Find where the given text appears and provide that cell's center as [x, y] coordinate. 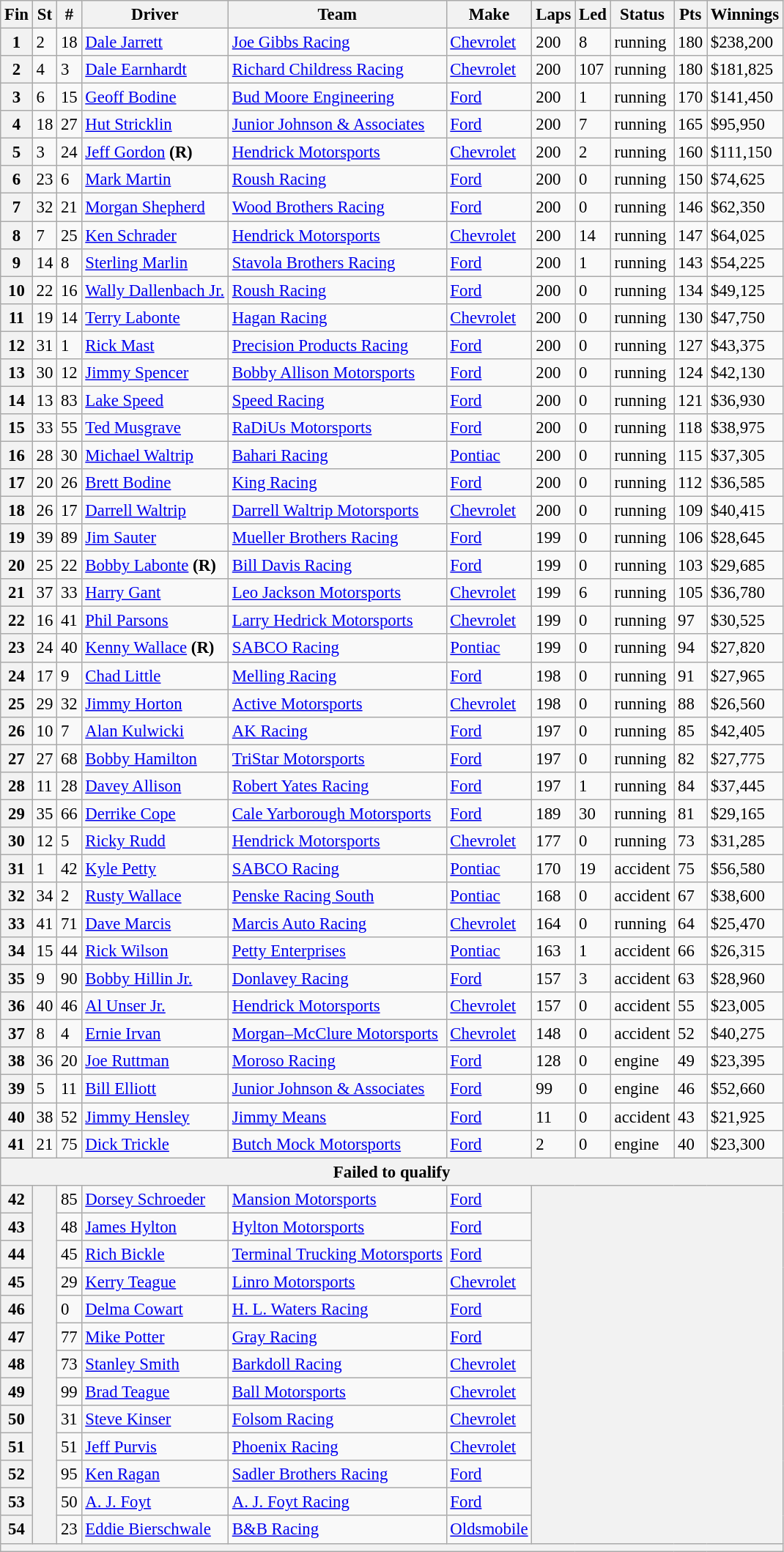
112 [690, 483]
$42,130 [745, 373]
$31,285 [745, 841]
Jeff Gordon (R) [155, 152]
Failed to qualify [392, 1172]
77 [69, 1337]
Leo Jackson Motorsports [337, 593]
Linro Motorsports [337, 1282]
107 [593, 70]
Derrike Cope [155, 813]
Petty Enterprises [337, 951]
Barkdoll Racing [337, 1364]
Mansion Motorsports [337, 1199]
168 [554, 896]
Mark Martin [155, 180]
Richard Childress Racing [337, 70]
143 [690, 262]
$21,925 [745, 1117]
67 [690, 896]
95 [69, 1474]
Rusty Wallace [155, 896]
Bill Davis Racing [337, 566]
Delma Cowart [155, 1309]
71 [69, 924]
124 [690, 373]
105 [690, 593]
Morgan–McClure Motorsports [337, 1034]
Speed Racing [337, 400]
Robert Yates Racing [337, 786]
Folsom Racing [337, 1419]
Active Motorsports [337, 703]
$27,820 [745, 648]
118 [690, 428]
$26,560 [745, 703]
Dale Earnhardt [155, 70]
177 [554, 841]
H. L. Waters Racing [337, 1309]
Ricky Rudd [155, 841]
$37,305 [745, 455]
A. J. Foyt Racing [337, 1502]
Phil Parsons [155, 621]
Bobby Hillin Jr. [155, 979]
Fin [17, 15]
King Racing [337, 483]
Kenny Wallace (R) [155, 648]
Bobby Hamilton [155, 758]
Lake Speed [155, 400]
$42,405 [745, 731]
Jeff Purvis [155, 1447]
Jimmy Horton [155, 703]
Laps [554, 15]
Winnings [745, 15]
$40,275 [745, 1034]
$62,350 [745, 207]
Marcis Auto Racing [337, 924]
Darrell Waltrip [155, 511]
TriStar Motorsports [337, 758]
Mueller Brothers Racing [337, 538]
$181,825 [745, 70]
$29,165 [745, 813]
Rich Bickle [155, 1254]
Hagan Racing [337, 317]
128 [554, 1062]
$43,375 [745, 345]
Ted Musgrave [155, 428]
Wood Brothers Racing [337, 207]
89 [69, 538]
Hylton Motorsports [337, 1227]
$25,470 [745, 924]
Jimmy Means [337, 1117]
Dorsey Schroeder [155, 1199]
$238,200 [745, 43]
83 [69, 400]
Bahari Racing [337, 455]
Bud Moore Engineering [337, 97]
$52,660 [745, 1089]
Kyle Petty [155, 868]
$30,525 [745, 621]
$27,965 [745, 676]
Gray Racing [337, 1337]
Driver [155, 15]
130 [690, 317]
$29,685 [745, 566]
Joe Gibbs Racing [337, 43]
150 [690, 180]
$36,780 [745, 593]
$64,025 [745, 235]
Status [642, 15]
Sadler Brothers Racing [337, 1474]
Brett Bodine [155, 483]
$26,315 [745, 951]
Geoff Bodine [155, 97]
Bill Elliott [155, 1089]
Make [489, 15]
Penske Racing South [337, 896]
68 [69, 758]
Steve Kinser [155, 1419]
$56,580 [745, 868]
$28,645 [745, 538]
Larry Hedrick Motorsports [337, 621]
Chad Little [155, 676]
160 [690, 152]
Jim Sauter [155, 538]
54 [17, 1530]
B&B Racing [337, 1530]
Wally Dallenbach Jr. [155, 290]
82 [690, 758]
Harry Gant [155, 593]
Hut Stricklin [155, 125]
Dave Marcis [155, 924]
A. J. Foyt [155, 1502]
Oldsmobile [489, 1530]
Al Unser Jr. [155, 1006]
$40,415 [745, 511]
$54,225 [745, 262]
Precision Products Racing [337, 345]
Cale Yarborough Motorsports [337, 813]
109 [690, 511]
Darrell Waltrip Motorsports [337, 511]
Stavola Brothers Racing [337, 262]
Joe Ruttman [155, 1062]
Kerry Teague [155, 1282]
Ernie Irvan [155, 1034]
$23,005 [745, 1006]
$74,625 [745, 180]
Rick Mast [155, 345]
$28,960 [745, 979]
Butch Mock Motorsports [337, 1144]
Ken Schrader [155, 235]
$36,930 [745, 400]
$23,395 [745, 1062]
$47,750 [745, 317]
97 [690, 621]
163 [554, 951]
64 [690, 924]
Terminal Trucking Motorsports [337, 1254]
146 [690, 207]
$23,300 [745, 1144]
RaDiUs Motorsports [337, 428]
Dick Trickle [155, 1144]
$36,585 [745, 483]
Sterling Marlin [155, 262]
St [44, 15]
Rick Wilson [155, 951]
Davey Allison [155, 786]
Jimmy Spencer [155, 373]
134 [690, 290]
Eddie Bierschwale [155, 1530]
Pts [690, 15]
$38,975 [745, 428]
Dale Jarrett [155, 43]
$27,775 [745, 758]
Bobby Labonte (R) [155, 566]
164 [554, 924]
Team [337, 15]
81 [690, 813]
Stanley Smith [155, 1364]
106 [690, 538]
47 [17, 1337]
$49,125 [745, 290]
Ken Ragan [155, 1474]
94 [690, 648]
Terry Labonte [155, 317]
$111,150 [745, 152]
$38,600 [745, 896]
88 [690, 703]
$37,445 [745, 786]
Michael Waltrip [155, 455]
Brad Teague [155, 1392]
189 [554, 813]
53 [17, 1502]
90 [69, 979]
Moroso Racing [337, 1062]
$95,950 [745, 125]
103 [690, 566]
Morgan Shepherd [155, 207]
147 [690, 235]
63 [690, 979]
James Hylton [155, 1227]
Bobby Allison Motorsports [337, 373]
121 [690, 400]
148 [554, 1034]
Donlavey Racing [337, 979]
127 [690, 345]
Phoenix Racing [337, 1447]
Led [593, 15]
Alan Kulwicki [155, 731]
Mike Potter [155, 1337]
165 [690, 125]
91 [690, 676]
AK Racing [337, 731]
# [69, 15]
Jimmy Hensley [155, 1117]
Melling Racing [337, 676]
Ball Motorsports [337, 1392]
$141,450 [745, 97]
84 [690, 786]
115 [690, 455]
